Pinpoint the cell where the given text exists, returning its (X, Y) midpoint coordinate. 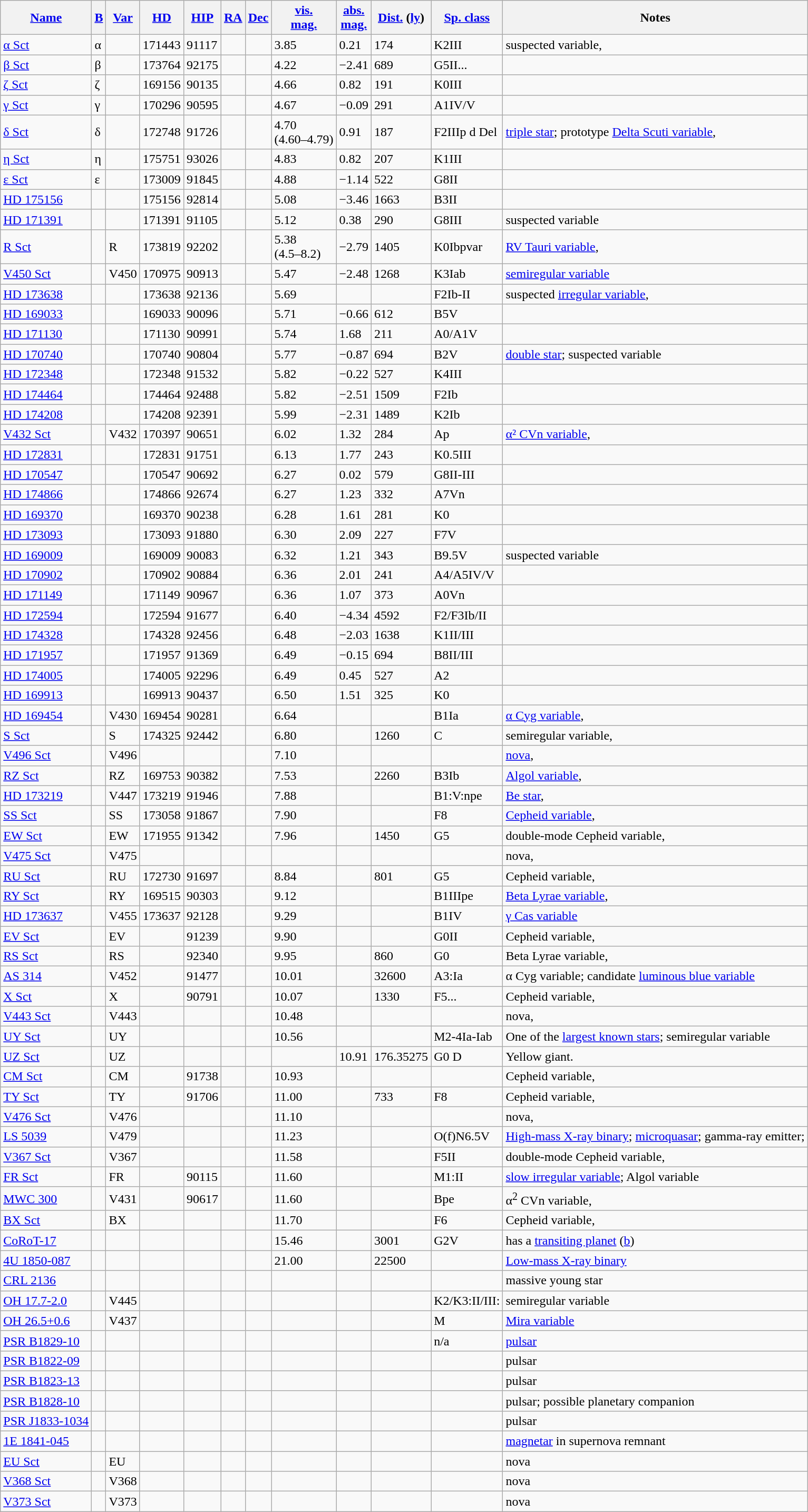
K1II/III (467, 635)
X (123, 996)
0.02 (354, 474)
173058 (161, 816)
11.58 (304, 1157)
170547 (161, 474)
91867 (202, 816)
1450 (402, 836)
Notes (655, 18)
−0.09 (354, 105)
174866 (161, 495)
7.88 (304, 796)
21.00 (304, 1261)
92442 (202, 735)
M1:II (467, 1177)
γ Cas variable (655, 916)
1268 (402, 274)
OH 26.5+0.6 (46, 1321)
11.70 (304, 1220)
G8III (467, 219)
V443 Sct (46, 1016)
−2.03 (354, 635)
BX Sct (46, 1220)
5.47 (304, 274)
284 (402, 434)
7.90 (304, 816)
91677 (202, 615)
HD 173093 (46, 535)
22500 (402, 1261)
G8II (467, 179)
FR Sct (46, 1177)
733 (402, 1097)
5.12 (304, 219)
EV (123, 936)
6.30 (304, 535)
A0Vn (467, 595)
91477 (202, 976)
HD 170740 (46, 354)
PSR B1822-09 (46, 1361)
ζ Sct (46, 85)
K0Ibpvar (467, 247)
5.77 (304, 354)
F7V (467, 535)
6.64 (304, 715)
α² CVn variable, (655, 434)
579 (402, 474)
α Sct (46, 45)
90791 (202, 996)
4.67 (304, 105)
173093 (161, 535)
β (99, 65)
SS Sct (46, 816)
−2.51 (354, 394)
10.91 (354, 1057)
90884 (202, 575)
1489 (402, 414)
B1IV (467, 916)
HD 170902 (46, 575)
0.21 (354, 45)
91880 (202, 535)
91342 (202, 836)
V476 (123, 1117)
V430 (123, 715)
174208 (161, 414)
B5V (467, 314)
10.56 (304, 1036)
6.28 (304, 515)
V373 Sct (46, 1501)
172348 (161, 374)
F2Ib (467, 394)
HD 172348 (46, 374)
HD 171391 (46, 219)
F6 (467, 1220)
G2V (467, 1240)
UY (123, 1036)
BX (123, 1220)
F2/F3Ib/II (467, 615)
abs.mag. (354, 18)
15.46 (304, 1240)
F2Ib-II (467, 294)
V450 Sct (46, 274)
V496 Sct (46, 755)
92175 (202, 65)
HD 174464 (46, 394)
B2V (467, 354)
0.45 (354, 675)
O(f)N6.5V (467, 1137)
4U 1850-087 (46, 1261)
G5II... (467, 65)
6.40 (304, 615)
1405 (402, 247)
5.99 (304, 414)
91706 (202, 1097)
V475 Sct (46, 856)
HD 171149 (46, 595)
massive young star (655, 1281)
RS Sct (46, 956)
K3Iab (467, 274)
HD 174005 (46, 675)
211 (402, 334)
90096 (202, 314)
CM Sct (46, 1077)
δ (99, 132)
HD 169033 (46, 314)
173637 (161, 916)
10.93 (304, 1077)
A3:Ia (467, 976)
10.07 (304, 996)
δ Sct (46, 132)
AS 314 (46, 976)
suspected irregular variable, (655, 294)
B1IIIpe (467, 896)
K2/K3:II/III: (467, 1301)
V447 (123, 796)
MWC 300 (46, 1199)
1.51 (354, 695)
91117 (202, 45)
Dist. (ly) (402, 18)
5.38(4.5–8.2) (304, 247)
0.38 (354, 219)
EU Sct (46, 1461)
C (467, 735)
α2 CVn variable, (655, 1199)
V367 Sct (46, 1157)
vis.mag. (304, 18)
HD 169454 (46, 715)
HD 172594 (46, 615)
HD 174328 (46, 635)
1.77 (354, 454)
FR (123, 1177)
3001 (402, 1240)
PSR B1823-13 (46, 1381)
6.48 (304, 635)
6.02 (304, 434)
90692 (202, 474)
0.91 (354, 132)
γ Sct (46, 105)
UY Sct (46, 1036)
A2 (467, 675)
slow irregular variable; Algol variable (655, 1177)
169156 (161, 85)
9.12 (304, 896)
B9.5V (467, 555)
F5II (467, 1157)
A1IV/V (467, 105)
4.22 (304, 65)
−3.46 (354, 199)
291 (402, 105)
170975 (161, 274)
173819 (161, 247)
EU (123, 1461)
6.80 (304, 735)
LS 5039 (46, 1137)
V455 (123, 916)
EV Sct (46, 936)
−2.41 (354, 65)
Bpe (467, 1199)
4592 (402, 615)
B (99, 18)
−2.31 (354, 414)
175156 (161, 199)
has a transiting planet (b) (655, 1240)
243 (402, 454)
Dec (258, 18)
HD 170547 (46, 474)
171149 (161, 595)
11.00 (304, 1097)
90991 (202, 334)
A0/A1V (467, 334)
90135 (202, 85)
1.68 (354, 334)
9.95 (304, 956)
171391 (161, 219)
V432 (123, 434)
1330 (402, 996)
V452 (123, 976)
K4III (467, 374)
semiregular variable, (655, 735)
612 (402, 314)
92340 (202, 956)
−0.22 (354, 374)
91532 (202, 374)
OH 17.7-2.0 (46, 1301)
90115 (202, 1177)
91726 (202, 132)
174464 (161, 394)
HD 174208 (46, 414)
860 (402, 956)
η (99, 159)
suspected variable, (655, 45)
V445 (123, 1301)
241 (402, 575)
174328 (161, 635)
HD (161, 18)
ζ (99, 85)
169009 (161, 555)
RZ Sct (46, 776)
92128 (202, 916)
187 (402, 132)
G8II-III (467, 474)
B1:V:npe (467, 796)
A4/A5IV/V (467, 575)
4.88 (304, 179)
R (123, 247)
HD 172831 (46, 454)
UZ Sct (46, 1057)
HD 173638 (46, 294)
4.66 (304, 85)
169753 (161, 776)
K1III (467, 159)
−0.66 (354, 314)
RU (123, 876)
169454 (161, 715)
91738 (202, 1077)
169033 (161, 314)
K2III (467, 45)
174325 (161, 735)
7.10 (304, 755)
RU Sct (46, 876)
CM (123, 1077)
HD 173637 (46, 916)
K0III (467, 85)
V476 Sct (46, 1117)
EW (123, 836)
Yellow giant. (655, 1057)
281 (402, 515)
V450 (123, 274)
V373 (123, 1501)
176.35275 (402, 1057)
92674 (202, 495)
PSR B1829-10 (46, 1341)
HD 171957 (46, 655)
91369 (202, 655)
1.32 (354, 434)
8.84 (304, 876)
92391 (202, 414)
−2.79 (354, 247)
pulsar; possible planetary companion (655, 1401)
F2IIIp d Del (467, 132)
173009 (161, 179)
X Sct (46, 996)
10.01 (304, 976)
207 (402, 159)
174 (402, 45)
High-mass X-ray binary; microquasar; gamma-ray emitter; (655, 1137)
171955 (161, 836)
SS (123, 816)
1.23 (354, 495)
170740 (161, 354)
91105 (202, 219)
α (99, 45)
171957 (161, 655)
1663 (402, 199)
1.07 (354, 595)
S (123, 735)
K0.5III (467, 454)
−4.34 (354, 615)
90281 (202, 715)
90617 (202, 1199)
9.29 (304, 916)
90967 (202, 595)
V368 (123, 1481)
2.01 (354, 575)
92202 (202, 247)
172594 (161, 615)
689 (402, 65)
2.09 (354, 535)
3.85 (304, 45)
PSR J1833-1034 (46, 1421)
191 (402, 85)
1.61 (354, 515)
HD 174866 (46, 495)
172748 (161, 132)
G0 (467, 956)
One of the largest known stars; semiregular variable (655, 1036)
n/a (467, 1341)
1638 (402, 635)
B3II (467, 199)
2260 (402, 776)
RA (233, 18)
HD 169009 (46, 555)
227 (402, 535)
373 (402, 595)
170397 (161, 434)
169370 (161, 515)
90303 (202, 896)
V432 Sct (46, 434)
RY Sct (46, 896)
343 (402, 555)
β Sct (46, 65)
1509 (402, 394)
171130 (161, 334)
K2Ib (467, 414)
V443 (123, 1016)
TY (123, 1097)
93026 (202, 159)
169515 (161, 896)
10.48 (304, 1016)
5.08 (304, 199)
V496 (123, 755)
ε (99, 179)
RS (123, 956)
Algol variable, (655, 776)
CoRoT-17 (46, 1240)
173764 (161, 65)
ε Sct (46, 179)
5.71 (304, 314)
90595 (202, 105)
HD 175156 (46, 199)
173638 (161, 294)
S Sct (46, 735)
Sp. class (467, 18)
90913 (202, 274)
EW Sct (46, 836)
TY Sct (46, 1097)
V437 (123, 1321)
HD 173219 (46, 796)
91845 (202, 179)
91239 (202, 936)
RY (123, 896)
290 (402, 219)
Name (46, 18)
171443 (161, 45)
B8II/III (467, 655)
522 (402, 179)
92136 (202, 294)
1260 (402, 735)
91751 (202, 454)
173219 (161, 796)
R Sct (46, 247)
−0.15 (354, 655)
G0II (467, 936)
170902 (161, 575)
V367 (123, 1157)
η Sct (46, 159)
801 (402, 876)
−1.14 (354, 179)
5.74 (304, 334)
6.50 (304, 695)
Mira variable (655, 1321)
HD 169370 (46, 515)
5.69 (304, 294)
Var (123, 18)
A7Vn (467, 495)
9.90 (304, 936)
HIP (202, 18)
90083 (202, 555)
175751 (161, 159)
169913 (161, 695)
V368 Sct (46, 1481)
RZ (123, 776)
PSR B1828-10 (46, 1401)
7.96 (304, 836)
G0 D (467, 1057)
magnetar in supernova remnant (655, 1441)
7.53 (304, 776)
M (467, 1321)
172730 (161, 876)
γ (99, 105)
90238 (202, 515)
11.23 (304, 1137)
HD 171130 (46, 334)
332 (402, 495)
11.10 (304, 1117)
90382 (202, 776)
−0.87 (354, 354)
F5... (467, 996)
90651 (202, 434)
V431 (123, 1199)
92296 (202, 675)
triple star; prototype Delta Scuti variable, (655, 132)
4.70(4.60–4.79) (304, 132)
92488 (202, 394)
4.83 (304, 159)
RV Tauri variable, (655, 247)
α Cyg variable, (655, 715)
6.32 (304, 555)
CRL 2136 (46, 1281)
Ap (467, 434)
V475 (123, 856)
170296 (161, 105)
91946 (202, 796)
UZ (123, 1057)
90437 (202, 695)
90804 (202, 354)
M2-4Ia-Iab (467, 1036)
174005 (161, 675)
32600 (402, 976)
double star; suspected variable (655, 354)
Low-mass X-ray binary (655, 1261)
1.21 (354, 555)
325 (402, 695)
Be star, (655, 796)
92814 (202, 199)
−2.48 (354, 274)
HD 169913 (46, 695)
6.13 (304, 454)
172831 (161, 454)
1E 1841-045 (46, 1441)
92456 (202, 635)
α Cyg variable; candidate luminous blue variable (655, 976)
B3Ib (467, 776)
V479 (123, 1137)
B1Ia (467, 715)
91697 (202, 876)
